For the text-containing cell, return its midpoint in [X, Y] coordinate format. 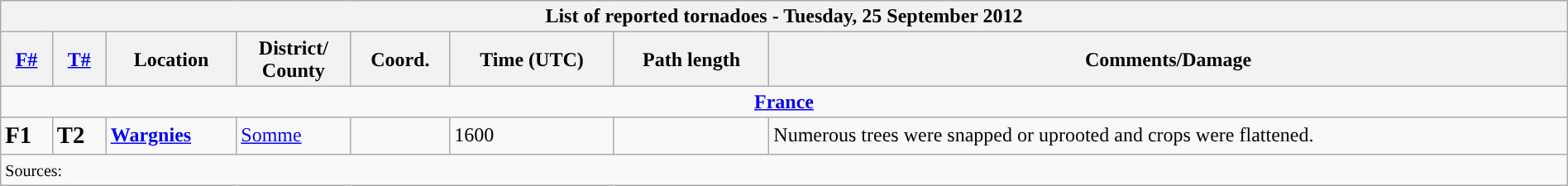
List of reported tornadoes - Tuesday, 25 September 2012 [784, 17]
Numerous trees were snapped or uprooted and crops were flattened. [1168, 136]
T# [79, 60]
T2 [79, 136]
Coord. [400, 60]
1600 [533, 136]
Wargnies [171, 136]
District/County [294, 60]
France [784, 102]
Somme [294, 136]
Comments/Damage [1168, 60]
Location [171, 60]
F1 [26, 136]
Sources: [784, 169]
Path length [691, 60]
F# [26, 60]
Time (UTC) [533, 60]
